Return [X, Y] of the center of cell containing provided text 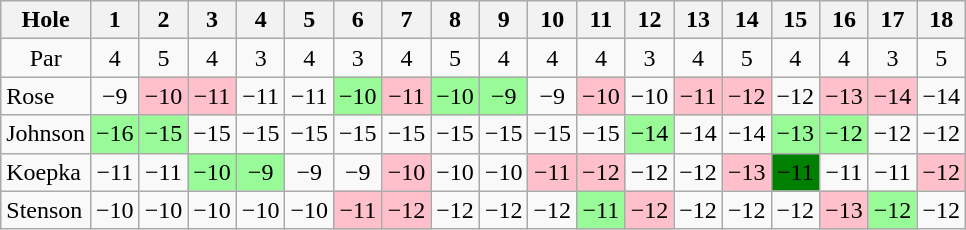
10 [552, 20]
1 [114, 20]
7 [406, 20]
8 [456, 20]
−16 [114, 134]
18 [942, 20]
11 [602, 20]
12 [650, 20]
Par [46, 58]
6 [358, 20]
Rose [46, 96]
17 [892, 20]
16 [844, 20]
Koepka [46, 172]
Johnson [46, 134]
13 [698, 20]
Hole [46, 20]
14 [746, 20]
2 [164, 20]
Stenson [46, 210]
9 [504, 20]
15 [796, 20]
